Search for the cell housing the specified text and yield its [x, y] center coordinate. 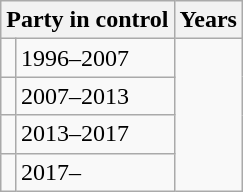
2017– [94, 172]
2007–2013 [94, 96]
2013–2017 [94, 134]
1996–2007 [94, 58]
Party in control [88, 20]
Years [208, 20]
